Pinpoint the cell where the given text exists, returning its [x, y] midpoint coordinate. 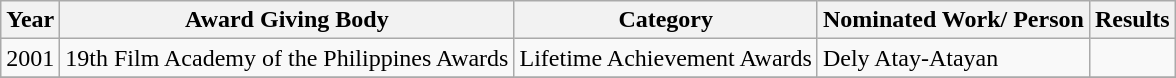
Year [30, 20]
19th Film Academy of the Philippines Awards [287, 58]
Dely Atay-Atayan [953, 58]
Nominated Work/ Person [953, 20]
2001 [30, 58]
Award Giving Body [287, 20]
Lifetime Achievement Awards [666, 58]
Results [1132, 20]
Category [666, 20]
